Search for the cell housing the specified text and yield its (X, Y) center coordinate. 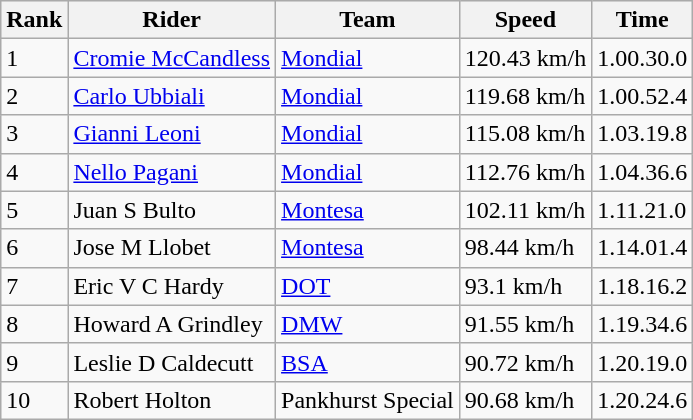
Eric V C Hardy (172, 286)
1.11.21.0 (642, 210)
98.44 km/h (525, 248)
10 (34, 400)
Jose M Llobet (172, 248)
93.1 km/h (525, 286)
Leslie D Caldecutt (172, 362)
1.14.01.4 (642, 248)
2 (34, 96)
Gianni Leoni (172, 134)
1.19.34.6 (642, 324)
1.00.30.0 (642, 58)
1 (34, 58)
Speed (525, 20)
1.03.19.8 (642, 134)
1.04.36.6 (642, 172)
112.76 km/h (525, 172)
115.08 km/h (525, 134)
8 (34, 324)
6 (34, 248)
9 (34, 362)
4 (34, 172)
5 (34, 210)
1.20.19.0 (642, 362)
3 (34, 134)
Time (642, 20)
Howard A Grindley (172, 324)
120.43 km/h (525, 58)
Cromie McCandless (172, 58)
1.00.52.4 (642, 96)
102.11 km/h (525, 210)
Nello Pagani (172, 172)
90.68 km/h (525, 400)
BSA (368, 362)
91.55 km/h (525, 324)
Juan S Bulto (172, 210)
DOT (368, 286)
1.18.16.2 (642, 286)
119.68 km/h (525, 96)
Carlo Ubbiali (172, 96)
Rider (172, 20)
Pankhurst Special (368, 400)
Team (368, 20)
Rank (34, 20)
7 (34, 286)
90.72 km/h (525, 362)
DMW (368, 324)
Robert Holton (172, 400)
1.20.24.6 (642, 400)
